Capture the cell that displays the provided text and extract its [X, Y] central coordinate. 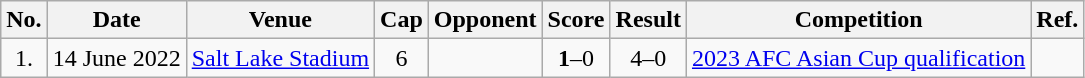
Score [576, 20]
2023 AFC Asian Cup qualification [858, 58]
1–0 [576, 58]
No. [24, 20]
Competition [858, 20]
1. [24, 58]
Opponent [485, 20]
Salt Lake Stadium [280, 58]
Ref. [1058, 20]
14 June 2022 [116, 58]
Date [116, 20]
Venue [280, 20]
Result [648, 20]
Cap [402, 20]
6 [402, 58]
4–0 [648, 58]
